Detect which cell encompasses the target text, then output its [x, y] center coordinate. 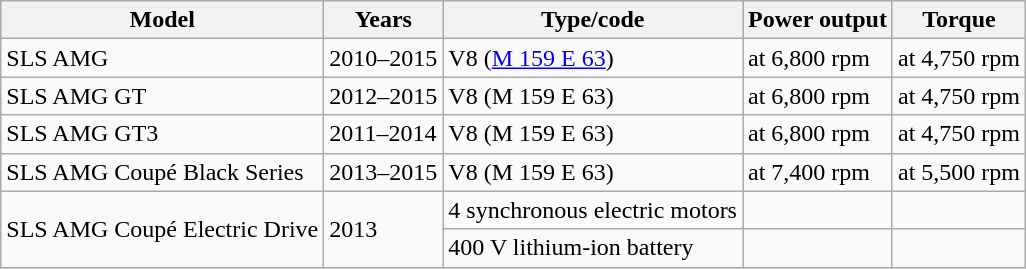
400 V lithium-ion battery [593, 248]
Type/code [593, 20]
SLS AMG [162, 58]
SLS AMG Coupé Black Series [162, 172]
Torque [958, 20]
2011–2014 [384, 134]
2010–2015 [384, 58]
Model [162, 20]
SLS AMG Coupé Electric Drive [162, 229]
2013 [384, 229]
Power output [817, 20]
at 5,500 rpm [958, 172]
4 synchronous electric motors [593, 210]
2012–2015 [384, 96]
at 7,400 rpm [817, 172]
Years [384, 20]
SLS AMG GT3 [162, 134]
2013–2015 [384, 172]
SLS AMG GT [162, 96]
